Identify which cell holds the provided text, then report its (x, y) central coordinate. 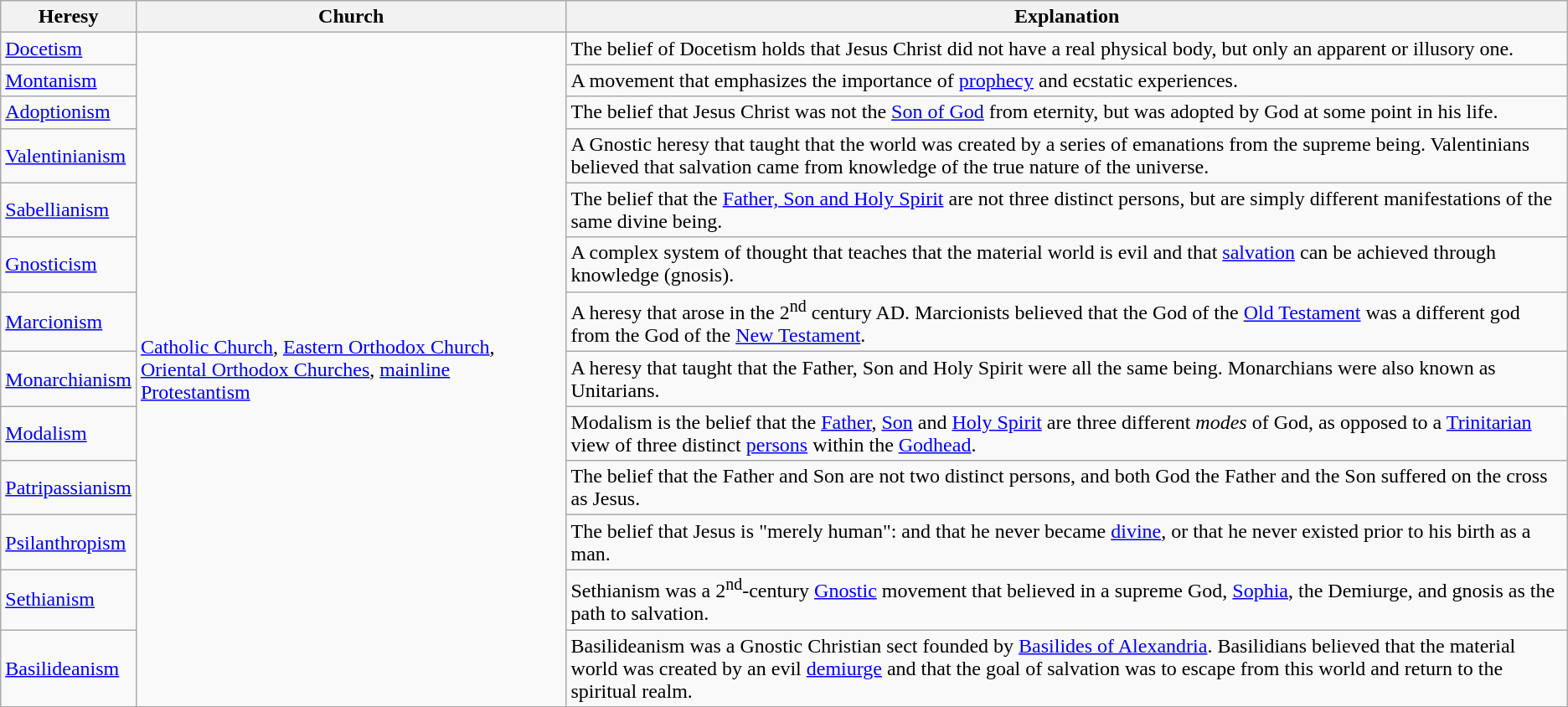
Psilanthropism (69, 543)
The belief of Docetism holds that Jesus Christ did not have a real physical body, but only an apparent or illusory one. (1067, 49)
Patripassianism (69, 488)
The belief that Jesus is "merely human": and that he never became divine, or that he never existed prior to his birth as a man. (1067, 543)
Montanism (69, 80)
Marcionism (69, 322)
The belief that Jesus Christ was not the Son of God from eternity, but was adopted by God at some point in his life. (1067, 112)
Docetism (69, 49)
Monarchianism (69, 379)
Modalism (69, 434)
Sethianism was a 2nd-century Gnostic movement that believed in a supreme God, Sophia, the Demiurge, and gnosis as the path to salvation. (1067, 600)
The belief that the Father, Son and Holy Spirit are not three distinct persons, but are simply different manifestations of the same divine being. (1067, 209)
The belief that the Father and Son are not two distinct persons, and both God the Father and the Son suffered on the cross as Jesus. (1067, 488)
Heresy (69, 17)
Explanation (1067, 17)
Church (351, 17)
Basilideanism (69, 668)
Adoptionism (69, 112)
A movement that emphasizes the importance of prophecy and ecstatic experiences. (1067, 80)
A complex system of thought that teaches that the material world is evil and that salvation can be achieved through knowledge (gnosis). (1067, 265)
Valentinianism (69, 156)
Sabellianism (69, 209)
Sethianism (69, 600)
A heresy that taught that the Father, Son and Holy Spirit were all the same being. Monarchians were also known as Unitarians. (1067, 379)
Catholic Church, Eastern Orthodox Church, Oriental Orthodox Churches, mainline Protestantism (351, 370)
Gnosticism (69, 265)
